Find where the given text appears and provide that cell's center as (X, Y) coordinate. 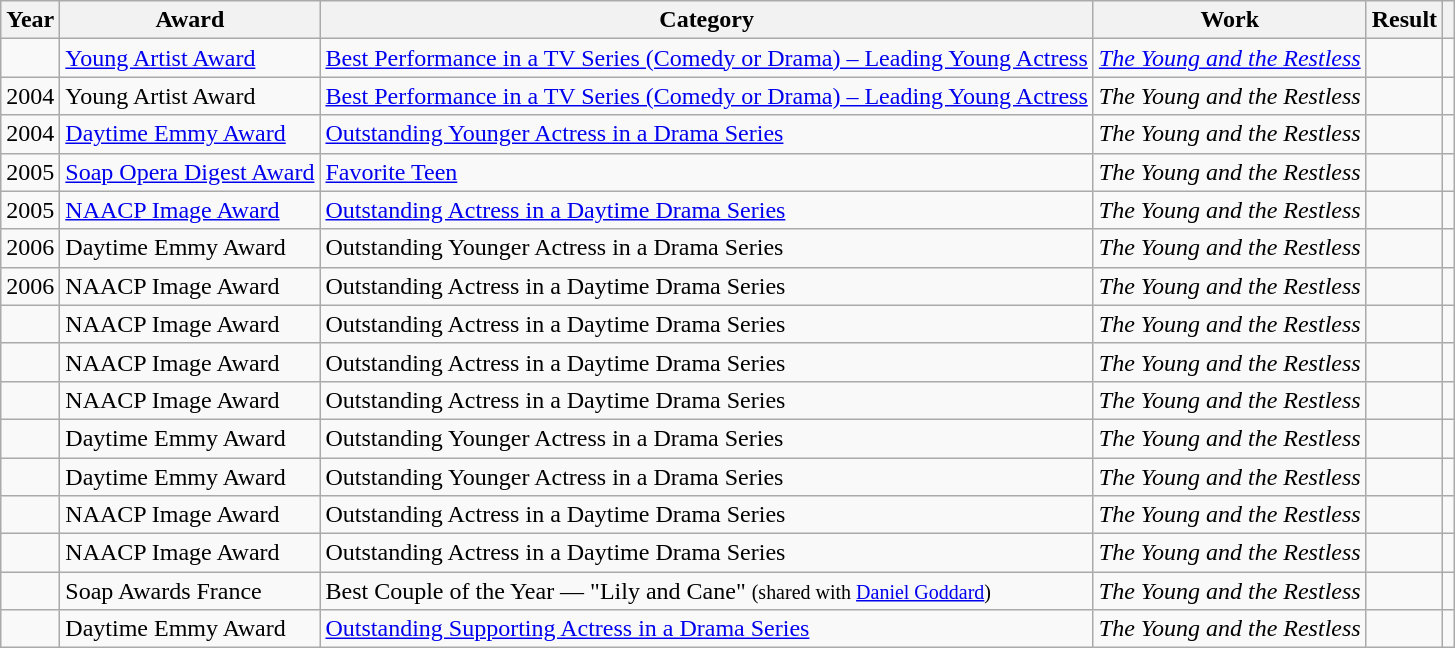
Result (1404, 20)
Award (190, 20)
Outstanding Supporting Actress in a Drama Series (706, 629)
Favorite Teen (706, 172)
Soap Awards France (190, 591)
Category (706, 20)
Best Couple of the Year — "Lily and Cane" (shared with Daniel Goddard) (706, 591)
Soap Opera Digest Award (190, 172)
Work (1230, 20)
Year (30, 20)
